Return the (X, Y) coordinate for the center point of the cell that contains the specified text.  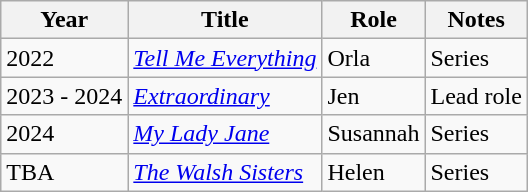
2024 (64, 134)
Orla (374, 58)
Jen (374, 96)
Lead role (476, 96)
Notes (476, 20)
My Lady Jane (225, 134)
2022 (64, 58)
TBA (64, 172)
Year (64, 20)
Role (374, 20)
Helen (374, 172)
Susannah (374, 134)
Title (225, 20)
2023 - 2024 (64, 96)
Extraordinary (225, 96)
Tell Me Everything (225, 58)
The Walsh Sisters (225, 172)
